Return (X, Y) of the center of cell containing provided text 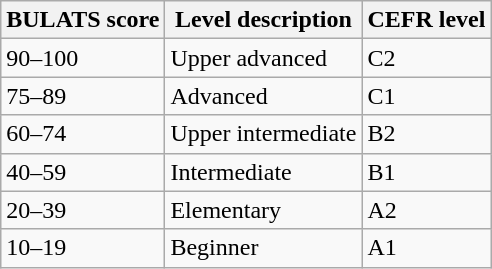
C2 (426, 58)
B2 (426, 134)
BULATS score (83, 20)
10–19 (83, 248)
90–100 (83, 58)
A2 (426, 210)
75–89 (83, 96)
20–39 (83, 210)
C1 (426, 96)
Beginner (264, 248)
A1 (426, 248)
Level description (264, 20)
Elementary (264, 210)
Upper advanced (264, 58)
Upper intermediate (264, 134)
40–59 (83, 172)
Intermediate (264, 172)
Advanced (264, 96)
CEFR level (426, 20)
B1 (426, 172)
60–74 (83, 134)
